Locate the cell with the specified text and output its (X, Y) center coordinate. 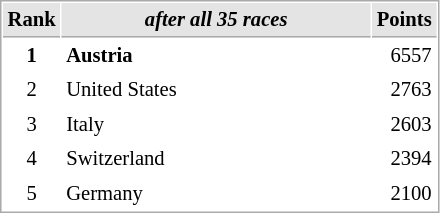
3 (32, 124)
United States (216, 90)
2100 (404, 194)
Rank (32, 20)
after all 35 races (216, 20)
Austria (216, 56)
6557 (404, 56)
2763 (404, 90)
2394 (404, 158)
2 (32, 90)
1 (32, 56)
2603 (404, 124)
5 (32, 194)
Germany (216, 194)
Points (404, 20)
Switzerland (216, 158)
Italy (216, 124)
4 (32, 158)
